Find where the given text appears and provide that cell's center as [x, y] coordinate. 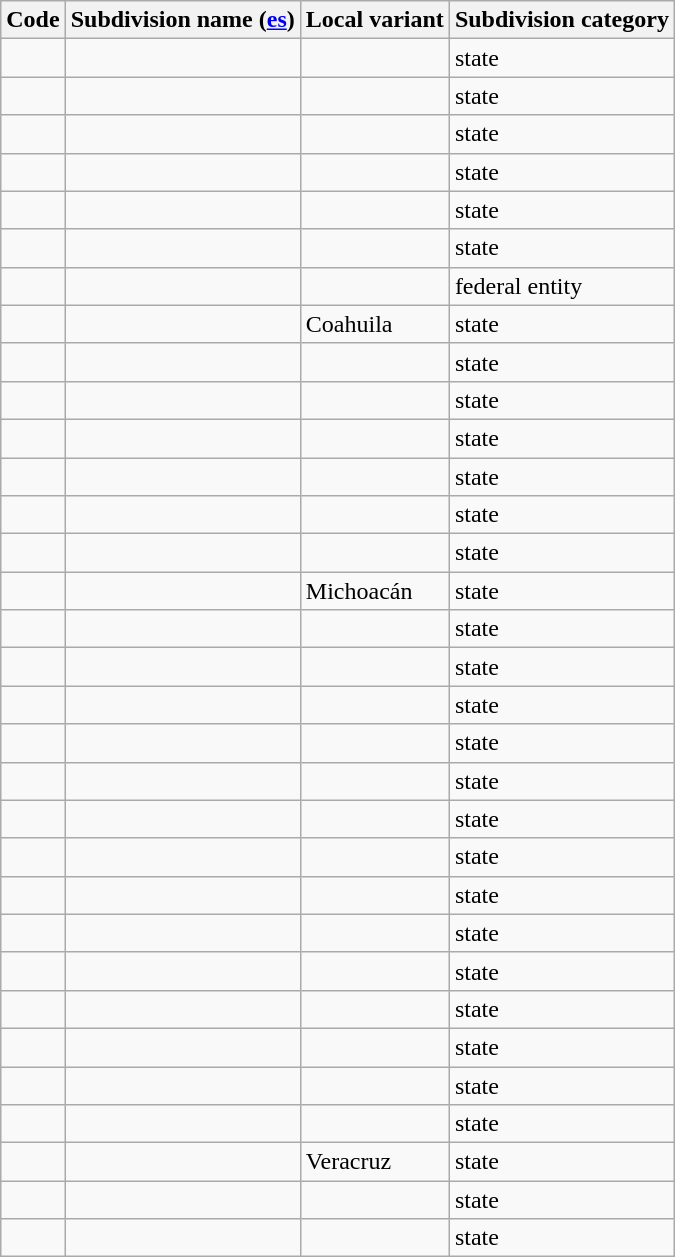
Coahuila [374, 324]
federal entity [562, 286]
Subdivision name (es) [182, 20]
Veracruz [374, 1162]
Code [33, 20]
Michoacán [374, 591]
Subdivision category [562, 20]
Local variant [374, 20]
